Determine the (x, y) coordinate at the center of the cell enclosing the given text.  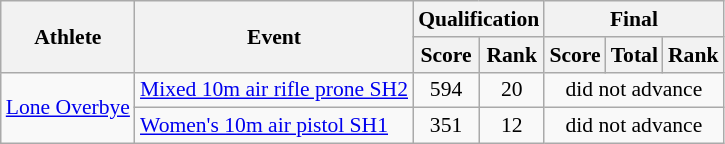
Final (634, 19)
20 (512, 90)
Mixed 10m air rifle prone SH2 (274, 90)
594 (446, 90)
Qualification (478, 19)
Athlete (68, 36)
Women's 10m air pistol SH1 (274, 126)
Event (274, 36)
12 (512, 126)
Lone Overbye (68, 108)
Total (634, 55)
351 (446, 126)
